Output the (X, Y) coordinate of the center of the cell containing the given text.  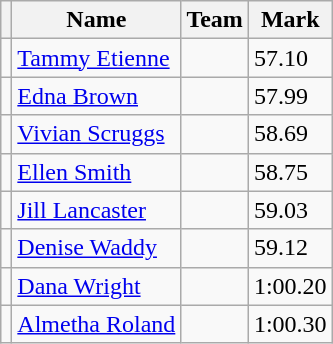
1:00.20 (290, 286)
Name (96, 20)
Team (215, 20)
Edna Brown (96, 96)
Almetha Roland (96, 324)
1:00.30 (290, 324)
57.99 (290, 96)
Jill Lancaster (96, 210)
58.75 (290, 172)
Dana Wright (96, 286)
58.69 (290, 134)
Denise Waddy (96, 248)
Ellen Smith (96, 172)
59.03 (290, 210)
Mark (290, 20)
57.10 (290, 58)
59.12 (290, 248)
Tammy Etienne (96, 58)
Vivian Scruggs (96, 134)
